Return (x, y) of the center of cell containing provided text 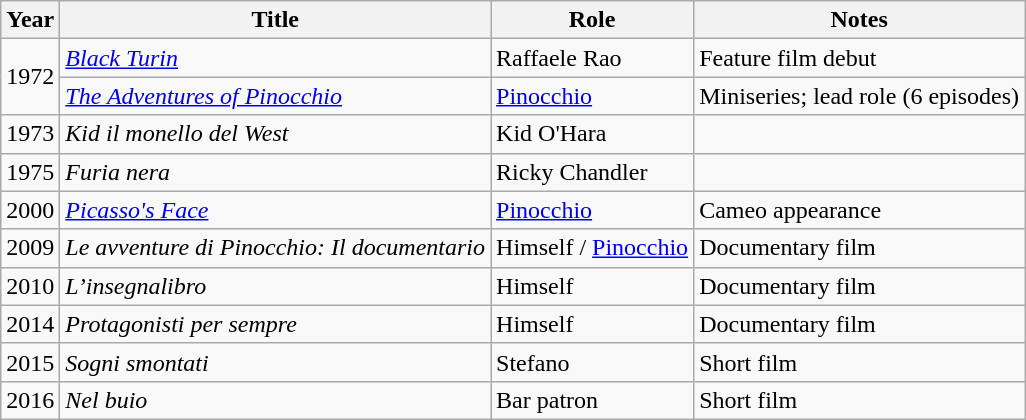
Black Turin (276, 58)
Le avventure di Pinocchio: Il documentario (276, 248)
Nel buio (276, 400)
Ricky Chandler (592, 172)
Kid O'Hara (592, 134)
Sogni smontati (276, 362)
2015 (30, 362)
Bar patron (592, 400)
Notes (860, 20)
Kid il monello del West (276, 134)
The Adventures of Pinocchio (276, 96)
2016 (30, 400)
L’insegnalibro (276, 286)
Year (30, 20)
2010 (30, 286)
Himself / Pinocchio (592, 248)
Protagonisti per sempre (276, 324)
Miniseries; lead role (6 episodes) (860, 96)
Picasso's Face (276, 210)
1973 (30, 134)
Raffaele Rao (592, 58)
Feature film debut (860, 58)
2000 (30, 210)
Cameo appearance (860, 210)
Furia nera (276, 172)
2009 (30, 248)
1975 (30, 172)
Stefano (592, 362)
1972 (30, 77)
Title (276, 20)
2014 (30, 324)
Role (592, 20)
